Extract the (X, Y) coordinate from the center of the cell holding the provided text.  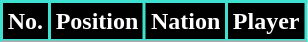
Nation (186, 22)
Position (96, 22)
Player (266, 22)
No. (26, 22)
